Search for the cell housing the specified text and yield its [x, y] center coordinate. 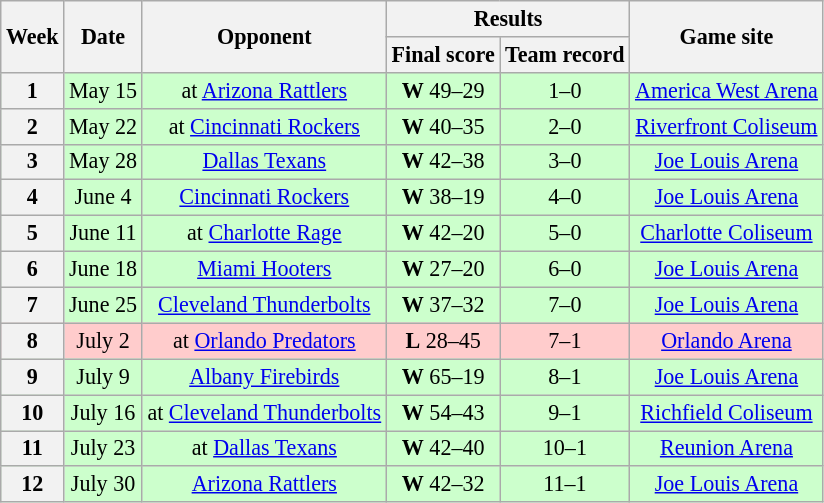
Charlotte Coliseum [726, 233]
at Cincinnati Rockers [264, 126]
Cincinnati Rockers [264, 198]
W 40–35 [443, 126]
July 2 [103, 341]
W 42–38 [443, 162]
July 23 [103, 448]
America West Arena [726, 90]
9 [32, 377]
L 28–45 [443, 341]
4 [32, 198]
9–1 [565, 412]
July 30 [103, 484]
at Charlotte Rage [264, 233]
2 [32, 126]
W 42–40 [443, 448]
W 54–43 [443, 412]
7 [32, 305]
Game site [726, 36]
Results [508, 18]
6–0 [565, 269]
11 [32, 448]
4–0 [565, 198]
6 [32, 269]
Cleveland Thunderbolts [264, 305]
W 27–20 [443, 269]
at Arizona Rattlers [264, 90]
8 [32, 341]
Team record [565, 54]
Dallas Texans [264, 162]
June 11 [103, 233]
May 15 [103, 90]
7–0 [565, 305]
Richfield Coliseum [726, 412]
Date [103, 36]
W 49–29 [443, 90]
10 [32, 412]
June 18 [103, 269]
May 22 [103, 126]
W 42–32 [443, 484]
Reunion Arena [726, 448]
June 4 [103, 198]
Albany Firebirds [264, 377]
7–1 [565, 341]
W 42–20 [443, 233]
1 [32, 90]
at Dallas Texans [264, 448]
1–0 [565, 90]
June 25 [103, 305]
at Cleveland Thunderbolts [264, 412]
July 16 [103, 412]
July 9 [103, 377]
May 28 [103, 162]
Arizona Rattlers [264, 484]
5–0 [565, 233]
at Orlando Predators [264, 341]
W 38–19 [443, 198]
5 [32, 233]
Final score [443, 54]
Riverfront Coliseum [726, 126]
2–0 [565, 126]
11–1 [565, 484]
3 [32, 162]
12 [32, 484]
Orlando Arena [726, 341]
Opponent [264, 36]
10–1 [565, 448]
3–0 [565, 162]
Miami Hooters [264, 269]
W 65–19 [443, 377]
8–1 [565, 377]
W 37–32 [443, 305]
Week [32, 36]
